Locate the cell with the specified text and output its [X, Y] center coordinate. 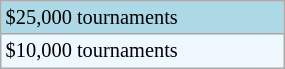
$25,000 tournaments [142, 17]
$10,000 tournaments [142, 51]
